From the cell containing the given text, extract its center point as [x, y] coordinate. 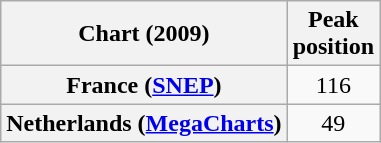
France (SNEP) [144, 85]
Chart (2009) [144, 34]
116 [333, 85]
49 [333, 123]
Netherlands (MegaCharts) [144, 123]
Peakposition [333, 34]
